Extract the (x, y) coordinate from the center of the cell holding the provided text.  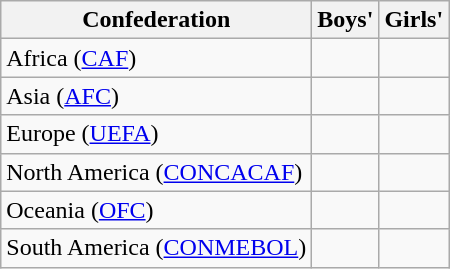
North America (CONCACAF) (156, 172)
Confederation (156, 20)
Europe (UEFA) (156, 134)
Oceania (OFC) (156, 210)
Asia (AFC) (156, 96)
Boys' (346, 20)
South America (CONMEBOL) (156, 248)
Africa (CAF) (156, 58)
Girls' (414, 20)
